From the cell containing the given text, extract its center point as [x, y] coordinate. 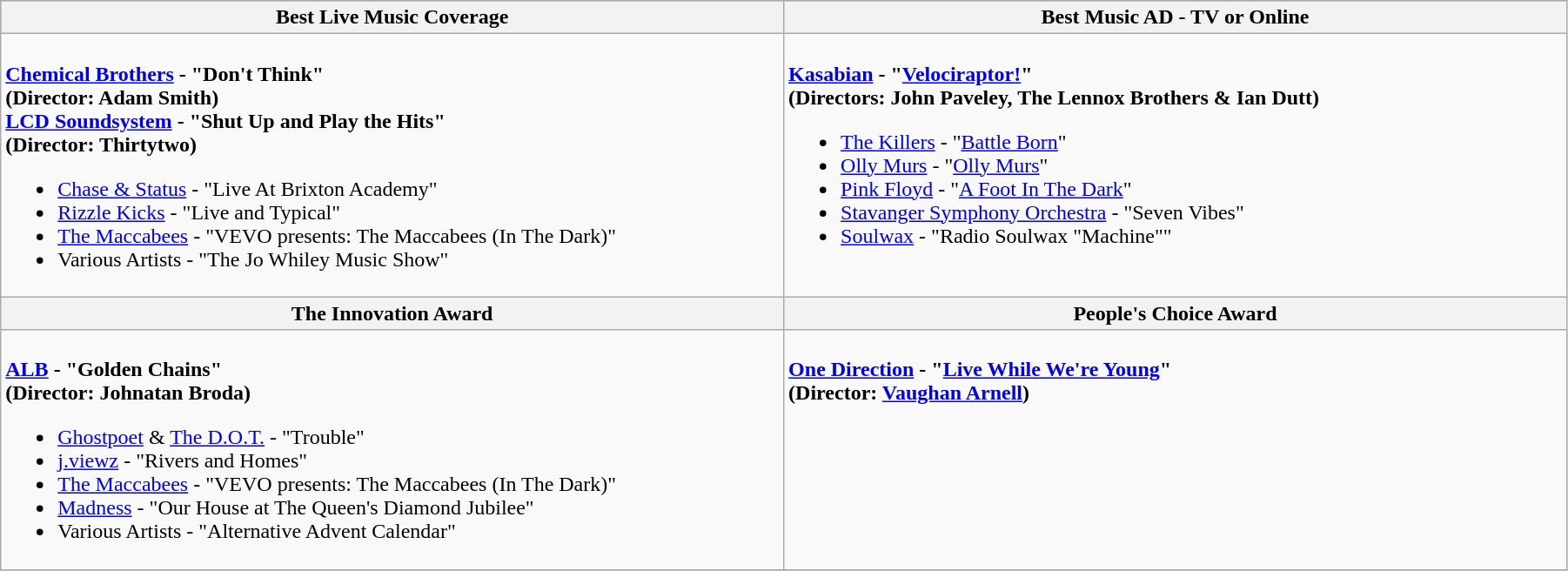
People's Choice Award [1176, 313]
One Direction - "Live While We're Young"(Director: Vaughan Arnell) [1176, 449]
Best Music AD - TV or Online [1176, 17]
The Innovation Award [392, 313]
Best Live Music Coverage [392, 17]
